From the cell containing the given text, extract its center point as (x, y) coordinate. 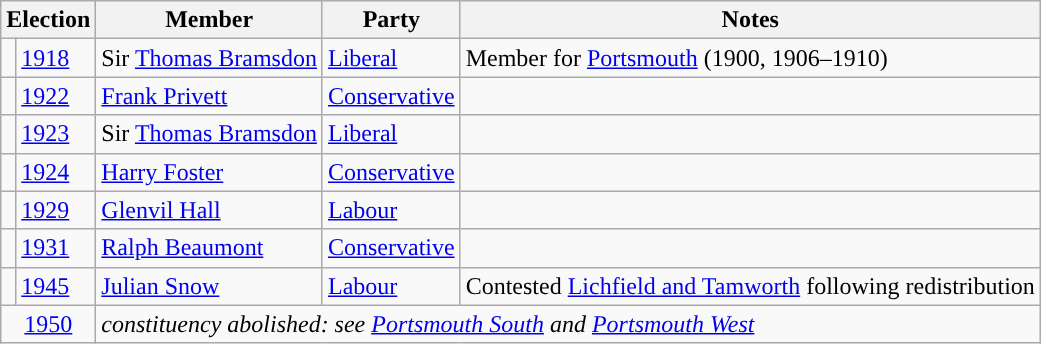
Ralph Beaumont (210, 248)
Party (391, 20)
1923 (56, 134)
1918 (56, 58)
1922 (56, 96)
Harry Foster (210, 172)
Frank Privett (210, 96)
1924 (56, 172)
Contested Lichfield and Tamworth following redistribution (750, 286)
1950 (48, 324)
constituency abolished: see Portsmouth South and Portsmouth West (568, 324)
Glenvil Hall (210, 210)
Member (210, 20)
1931 (56, 248)
Member for Portsmouth (1900, 1906–1910) (750, 58)
Election (48, 20)
Julian Snow (210, 286)
Notes (750, 20)
1945 (56, 286)
1929 (56, 210)
